Extract the (X, Y) coordinate from the center of the cell holding the provided text.  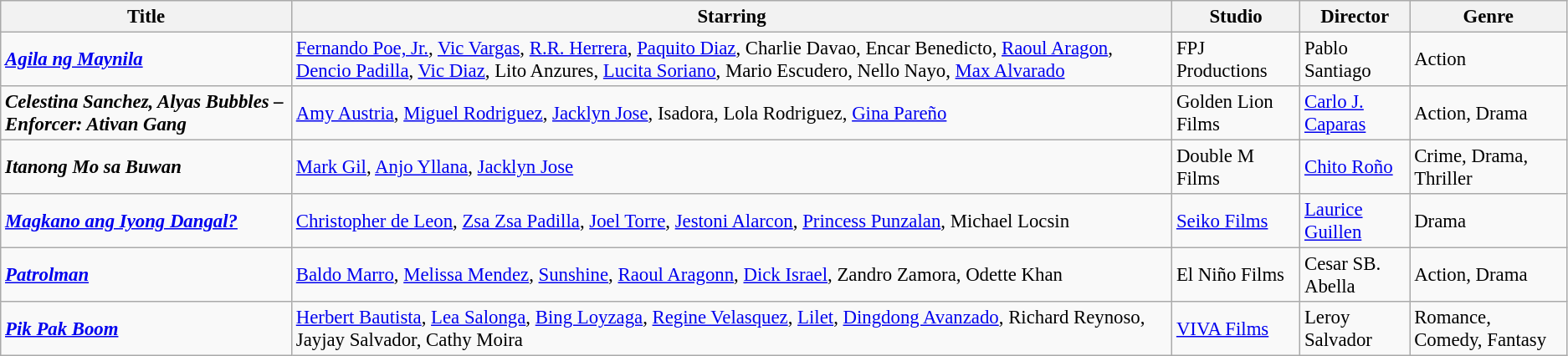
El Niño Films (1237, 276)
Genre (1489, 17)
Magkano ang Iyong Dangal? (146, 221)
Golden Lion Films (1237, 114)
Director (1355, 17)
Patrolman (146, 276)
FPJ Productions (1237, 60)
Baldo Marro, Melissa Mendez, Sunshine, Raoul Aragonn, Dick Israel, Zandro Zamora, Odette Khan (731, 276)
Mark Gil, Anjo Yllana, Jacklyn Jose (731, 167)
Laurice Guillen (1355, 221)
Studio (1237, 17)
Action (1489, 60)
Chito Roño (1355, 167)
Title (146, 17)
Amy Austria, Miguel Rodriguez, Jacklyn Jose, Isadora, Lola Rodriguez, Gina Pareño (731, 114)
Agila ng Maynila (146, 60)
Starring (731, 17)
Carlo J. Caparas (1355, 114)
Christopher de Leon, Zsa Zsa Padilla, Joel Torre, Jestoni Alarcon, Princess Punzalan, Michael Locsin (731, 221)
Double M Films (1237, 167)
Cesar SB. Abella (1355, 276)
Crime, Drama, Thriller (1489, 167)
Celestina Sanchez, Alyas Bubbles – Enforcer: Ativan Gang (146, 114)
Itanong Mo sa Buwan (146, 167)
Pablo Santiago (1355, 60)
Drama (1489, 221)
Seiko Films (1237, 221)
